Locate the cell with the specified text and output its (x, y) center coordinate. 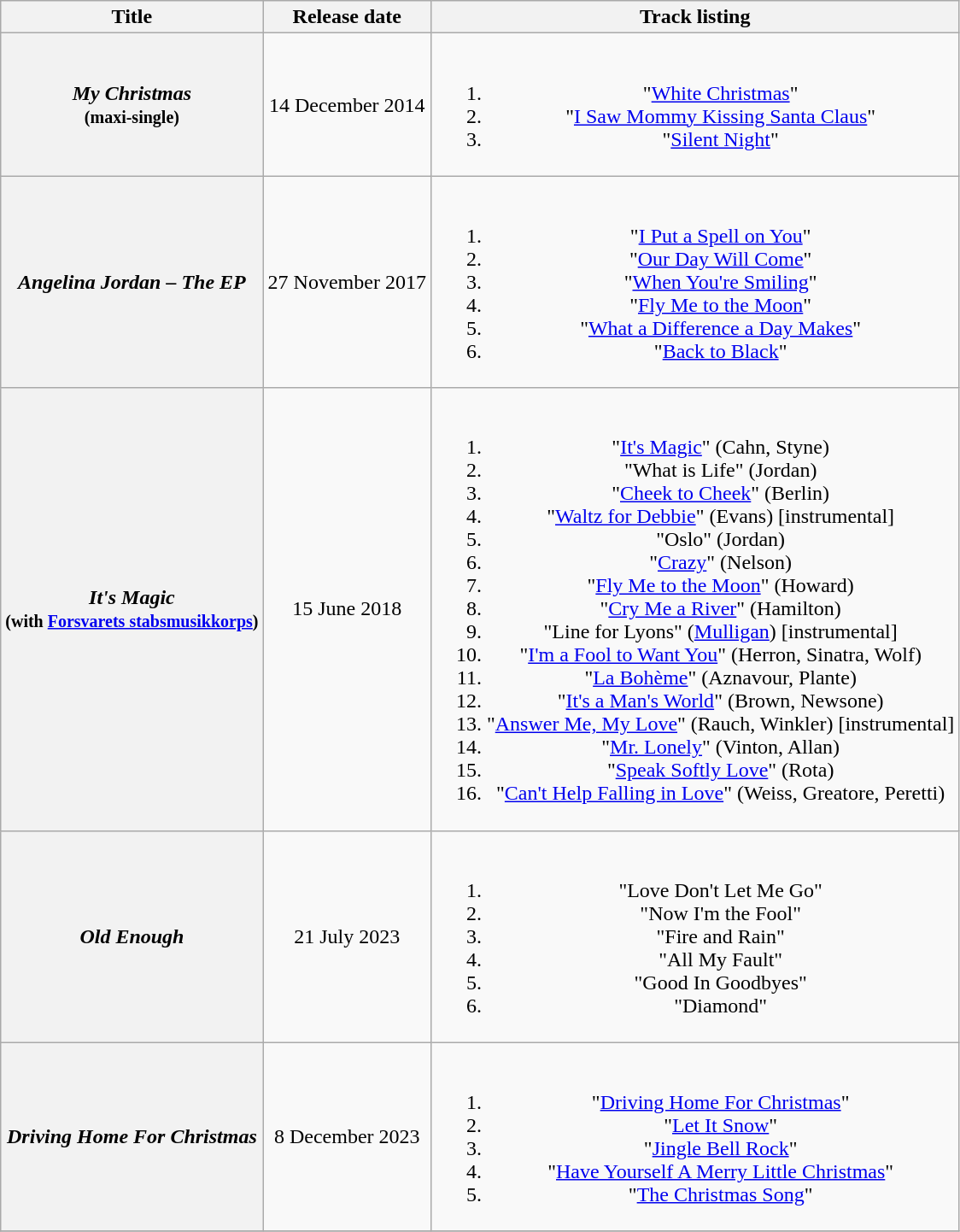
14 December 2014 (347, 104)
21 July 2023 (347, 936)
"I Put a Spell on You""Our Day Will Come""When You're Smiling""Fly Me to the Moon""What a Difference a Day Makes""Back to Black" (694, 282)
"White Christmas""I Saw Mommy Kissing Santa Claus""Silent Night" (694, 104)
"Love Don't Let Me Go""Now I'm the Fool""Fire and Rain""All My Fault""Good In Goodbyes""Diamond" (694, 936)
Track listing (694, 17)
27 November 2017 (347, 282)
8 December 2023 (347, 1136)
Title (132, 17)
15 June 2018 (347, 609)
"Driving Home For Christmas""Let It Snow""Jingle Bell Rock""Have Yourself A Merry Little Christmas""The Christmas Song" (694, 1136)
It's Magic(with Forsvarets stabsmusikkorps) (132, 609)
Driving Home For Christmas (132, 1136)
Angelina Jordan – The EP (132, 282)
My Christmas(maxi-single) (132, 104)
Old Enough (132, 936)
Release date (347, 17)
